For the text-containing cell, return its midpoint in [x, y] coordinate format. 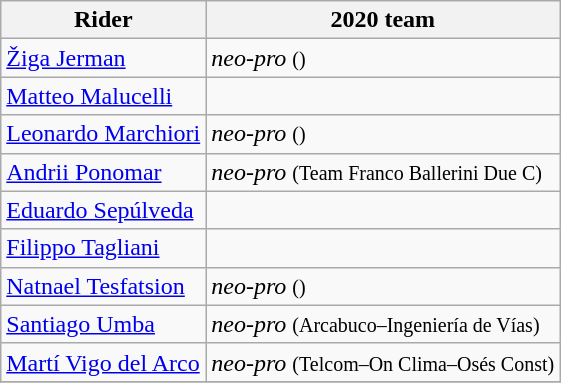
Andrii Ponomar [104, 172]
Matteo Malucelli [104, 96]
Natnael Tesfatsion [104, 286]
2020 team [383, 20]
Martí Vigo del Arco [104, 362]
Rider [104, 20]
Eduardo Sepúlveda [104, 210]
neo-pro (Telcom–On Clima–Osés Const) [383, 362]
Leonardo Marchiori [104, 134]
neo-pro (Team Franco Ballerini Due C) [383, 172]
Santiago Umba [104, 324]
Filippo Tagliani [104, 248]
Žiga Jerman [104, 58]
neo-pro (Arcabuco–Ingeniería de Vías) [383, 324]
